Search for the cell housing the specified text and yield its [X, Y] center coordinate. 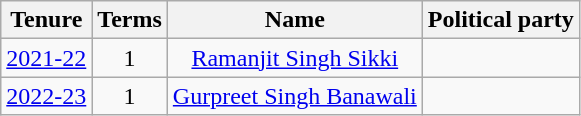
Terms [130, 20]
Name [294, 20]
2022-23 [46, 96]
Ramanjit Singh Sikki [294, 58]
Political party [500, 20]
2021-22 [46, 58]
Tenure [46, 20]
Gurpreet Singh Banawali [294, 96]
